Find where the given text appears and provide that cell's center as [x, y] coordinate. 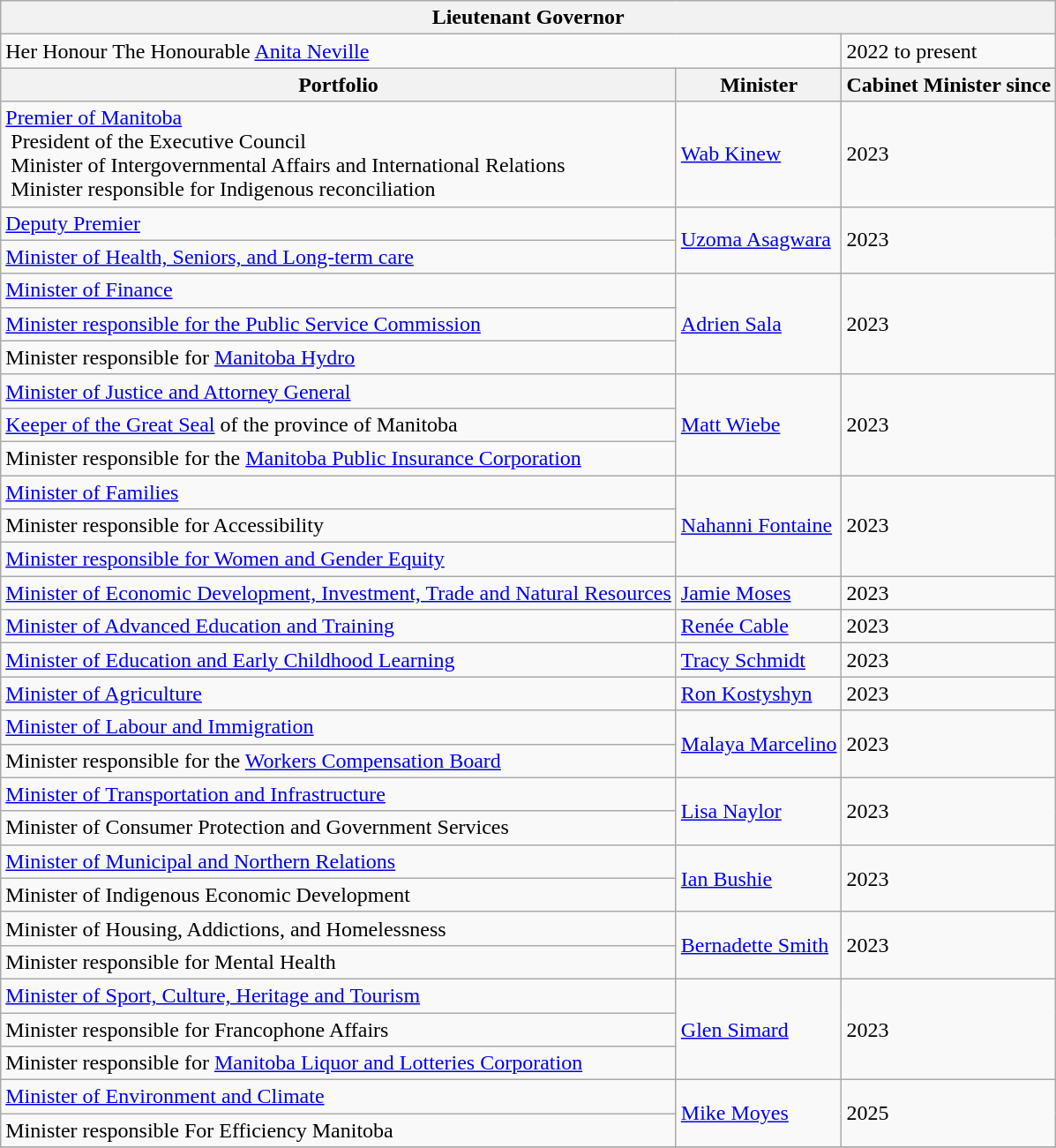
Uzoma Asagwara [759, 240]
Tracy Schmidt [759, 660]
Matt Wiebe [759, 424]
Minister of Transportation and Infrastructure [339, 794]
Lieutenant Governor [528, 18]
Minister responsible for Accessibility [339, 526]
Deputy Premier [339, 223]
Glen Simard [759, 1029]
Keeper of the Great Seal of the province of Manitoba [339, 424]
Minister responsible for Manitoba Hydro [339, 357]
Minister responsible for the Public Service Commission [339, 324]
Minister of Sport, Culture, Heritage and Tourism [339, 995]
Minister responsible for Francophone Affairs [339, 1030]
Minister of Families [339, 491]
Ian Bushie [759, 878]
Minister of Agriculture [339, 694]
Minister of Advanced Education and Training [339, 627]
Wab Kinew [759, 154]
Minister responsible for the Workers Compensation Board [339, 761]
Her Honour The Honourable Anita Neville [422, 51]
Minister [759, 85]
Minister of Municipal and Northern Relations [339, 861]
Minister of Education and Early Childhood Learning [339, 660]
Cabinet Minister since [949, 85]
Minister of Justice and Attorney General [339, 391]
Portfolio [339, 85]
Minister of Finance [339, 290]
Minister of Labour and Immigration [339, 727]
Minister responsible For Efficiency Manitoba [339, 1130]
Ron Kostyshyn [759, 694]
Jamie Moses [759, 593]
Minister of Health, Seniors, and Long-term care [339, 257]
Malaya Marcelino [759, 744]
Adrien Sala [759, 324]
Minister of Consumer Protection and Government Services [339, 828]
Renée Cable [759, 627]
2022 to present [949, 51]
Minister responsible for the Manitoba Public Insurance Corporation [339, 458]
Minister of Indigenous Economic Development [339, 895]
Minister responsible for Women and Gender Equity [339, 559]
2025 [949, 1114]
Minister of Environment and Climate [339, 1097]
Lisa Naylor [759, 811]
Minister responsible for Manitoba Liquor and Lotteries Corporation [339, 1063]
Minister responsible for Mental Health [339, 962]
Mike Moyes [759, 1114]
Bernadette Smith [759, 945]
Minister of Housing, Addictions, and Homelessness [339, 928]
Nahanni Fontaine [759, 525]
Minister of Economic Development, Investment, Trade and Natural Resources [339, 593]
